Identify which cell holds the provided text, then report its [x, y] central coordinate. 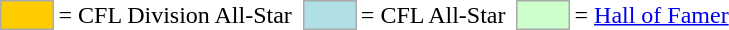
= CFL Division All-Star [175, 15]
= CFL All-Star [433, 15]
